Capture the cell that displays the provided text and extract its [X, Y] central coordinate. 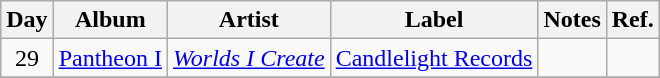
Label [434, 20]
Day [27, 20]
Candlelight Records [434, 58]
29 [27, 58]
Worlds I Create [250, 58]
Album [110, 20]
Pantheon I [110, 58]
Artist [250, 20]
Notes [572, 20]
Ref. [632, 20]
